Pinpoint the cell where the given text exists, returning its [X, Y] midpoint coordinate. 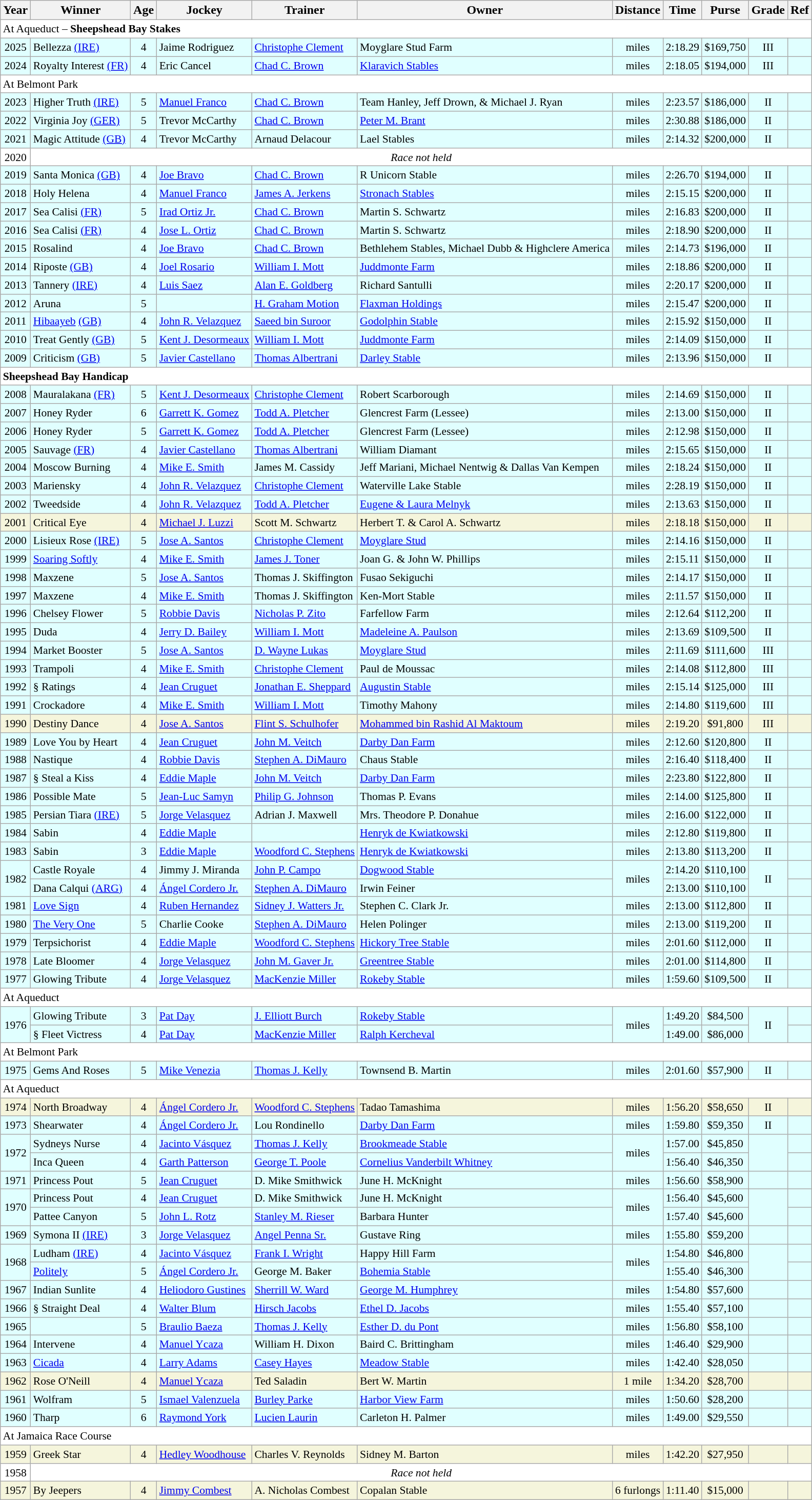
Persian Tiara (IRE) [81, 815]
§ Fleet Victress [81, 1034]
1988 [15, 760]
Sidney M. Barton [485, 1454]
Adrian J. Maxwell [304, 815]
2:18.90 [683, 230]
2:12.80 [683, 833]
2004 [15, 468]
2:23.80 [683, 778]
Timothy Mahony [485, 705]
Royalty Interest (FR) [81, 66]
2002 [15, 504]
Ralph Kercheval [485, 1034]
$59,200 [725, 1235]
$28,050 [725, 1363]
2:14.00 [683, 796]
Gems And Roses [81, 1070]
1989 [15, 742]
Waterville Lake Stable [485, 486]
North Broadway [81, 1107]
Wolfram [81, 1399]
Mrs. Theodore P. Donahue [485, 815]
James M. Cassidy [304, 468]
2:14.08 [683, 669]
Tadao Tamashima [485, 1107]
Purse [725, 10]
2:15.11 [683, 559]
Rose O'Neill [81, 1381]
2019 [15, 175]
1996 [15, 614]
1957 [15, 1491]
Jose L. Ortiz [205, 230]
§ Steal a Kiss [81, 778]
William H. Dixon [304, 1345]
2000 [15, 541]
1975 [15, 1070]
2012 [15, 303]
1993 [15, 669]
Jerry D. Bailey [205, 632]
1983 [15, 851]
John M. Gaver Jr. [304, 961]
1 mile [638, 1381]
Market Booster [81, 650]
Jonathan E. Sheppard [304, 687]
Ken-Mort Stable [485, 595]
2:18.29 [683, 47]
George T. Poole [304, 1162]
Tharp [81, 1417]
George M. Humphrey [485, 1290]
2:23.57 [683, 102]
By Jeepers [81, 1491]
2022 [15, 121]
1968 [15, 1263]
Bethlehem Stables, Michael Dubb & Highclere America [485, 248]
2:12.60 [683, 742]
Herbert T. & Carol A. Schwartz [485, 523]
Hibaayeb (GB) [81, 322]
Mariensky [81, 486]
1:59.60 [683, 979]
1:46.40 [683, 1345]
1973 [15, 1125]
6 furlongs [638, 1491]
Jaime Rodriguez [205, 47]
Sidney J. Watters Jr. [304, 906]
2:15.15 [683, 193]
Philip G. Johnson [304, 796]
Hirsch Jacobs [304, 1308]
$169,750 [725, 47]
Baird C. Brittingham [485, 1345]
$27,950 [725, 1454]
$112,000 [725, 943]
1974 [15, 1107]
2:11.69 [683, 650]
1:50.60 [683, 1399]
2:12.98 [683, 431]
$113,200 [725, 851]
Destiny Dance [81, 724]
George M. Baker [304, 1271]
2:30.88 [683, 121]
$28,200 [725, 1399]
Trainer [304, 10]
Ismael Valenzuela [205, 1399]
1:42.40 [683, 1363]
Klaravich Stables [485, 66]
$119,200 [725, 924]
Cornelius Vanderbilt Whitney [485, 1162]
Ruben Hernandez [205, 906]
Tweedside [81, 504]
1958 [15, 1472]
Age [144, 10]
At Jamaica Race Course [406, 1436]
2:18.05 [683, 66]
1:56.20 [683, 1107]
1976 [15, 1025]
Criticism (GB) [81, 358]
Flint S. Schulhofer [304, 724]
Owner [485, 10]
Scott M. Schwartz [304, 523]
2010 [15, 339]
R Unicorn Stable [485, 175]
1:11.40 [683, 1491]
Distance [638, 10]
$29,900 [725, 1345]
$112,200 [725, 614]
Grade [768, 10]
2018 [15, 193]
Angel Penna Sr. [304, 1235]
Dana Calqui (ARG) [81, 888]
Madeleine A. Paulson [485, 632]
John P. Campo [304, 870]
1:57.40 [683, 1216]
$46,350 [725, 1162]
Chelsey Flower [81, 614]
Peter M. Brant [485, 121]
2:19.20 [683, 724]
1959 [15, 1454]
Meadow Stable [485, 1363]
Gustave Ring [485, 1235]
Crockadore [81, 705]
Jockey [205, 10]
2001 [15, 523]
Jimmy Combest [205, 1491]
Virginia Joy (GER) [81, 121]
$196,000 [725, 248]
2:13.80 [683, 851]
Duda [81, 632]
Jean-Luc Samyn [205, 796]
2:12.64 [683, 614]
Flaxman Holdings [485, 303]
2020 [15, 157]
Late Bloomer [81, 961]
1:34.20 [683, 1381]
Saeed bin Suroor [304, 322]
Rosalind [81, 248]
1965 [15, 1326]
1979 [15, 943]
James J. Toner [304, 559]
William Diamant [485, 449]
1995 [15, 632]
Sheepshead Bay Handicap [406, 376]
2:20.17 [683, 285]
Tannery (IRE) [81, 285]
1:59.80 [683, 1125]
Mohammed bin Rashid Al Maktoum [485, 724]
2:18.18 [683, 523]
Possible Mate [81, 796]
Hickory Tree Stable [485, 943]
Townsend B. Martin [485, 1070]
1961 [15, 1399]
Cicada [81, 1363]
$111,600 [725, 650]
Happy Hill Farm [485, 1253]
$86,000 [725, 1034]
Critical Eye [81, 523]
1:49.20 [683, 1016]
Greek Star [81, 1454]
Garth Patterson [205, 1162]
Love Sign [81, 906]
1986 [15, 796]
Lisieux Rose (IRE) [81, 541]
1962 [15, 1381]
$122,000 [725, 815]
Nastique [81, 760]
2:15.92 [683, 322]
$15,000 [725, 1491]
$29,550 [725, 1417]
1969 [15, 1235]
Jimmy J. Miranda [205, 870]
2:14.69 [683, 394]
1:56.80 [683, 1326]
Love You by Heart [81, 742]
Copalan Stable [485, 1491]
Mauralakana (FR) [81, 394]
Politely [81, 1271]
2:13.63 [683, 504]
Irad Ortiz Jr. [205, 212]
Casey Hayes [304, 1363]
Robert Scarborough [485, 394]
Paul de Moussac [485, 669]
2:18.86 [683, 267]
1980 [15, 924]
2011 [15, 322]
Barbara Hunter [485, 1216]
1:57.00 [683, 1144]
Trampoli [81, 669]
2:26.70 [683, 175]
2006 [15, 431]
Raymond York [205, 1417]
2008 [15, 394]
Greentree Stable [485, 961]
§ Straight Deal [81, 1308]
2024 [15, 66]
$125,800 [725, 796]
Larry Adams [205, 1363]
2:14.32 [683, 139]
$28,700 [725, 1381]
Alan E. Goldberg [304, 285]
Sydneys Nurse [81, 1144]
Lael Stables [485, 139]
Richard Santulli [485, 285]
Heliodoro Gustines [205, 1290]
1992 [15, 687]
2:16.00 [683, 815]
Shearwater [81, 1125]
Aruna [81, 303]
$125,000 [725, 687]
1997 [15, 595]
Time [683, 10]
2014 [15, 267]
2:01.00 [683, 961]
Mike Venezia [205, 1070]
Hedley Woodhouse [205, 1454]
1981 [15, 906]
2:18.24 [683, 468]
2003 [15, 486]
Terpsichorist [81, 943]
$114,800 [725, 961]
$122,800 [725, 778]
Joan G. & John W. Phillips [485, 559]
Lucien Laurin [304, 1417]
1999 [15, 559]
Esther D. du Pont [485, 1326]
Sauvage (FR) [81, 449]
Brookmeade Stable [485, 1144]
Jeff Mariani, Michael Nentwig & Dallas Van Kempen [485, 468]
Moyglare Stud Farm [485, 47]
Burley Parke [304, 1399]
$45,850 [725, 1144]
$57,100 [725, 1308]
$57,900 [725, 1070]
2:13.96 [683, 358]
Carleton H. Palmer [485, 1417]
Holy Helena [81, 193]
1985 [15, 815]
At Aqueduct – Sheepshead Bay Stakes [406, 29]
$58,650 [725, 1107]
2:28.19 [683, 486]
2:14.09 [683, 339]
Bert W. Martin [485, 1381]
Bellezza (IRE) [81, 47]
Darley Stable [485, 358]
Ethel D. Jacobs [485, 1308]
2:13.69 [683, 632]
1972 [15, 1153]
H. Graham Motion [304, 303]
1963 [15, 1363]
Charles V. Reynolds [304, 1454]
Lou Rondinello [304, 1125]
Irwin Feiner [485, 888]
1966 [15, 1308]
Luis Saez [205, 285]
J. Elliott Burch [304, 1016]
Castle Royale [81, 870]
Treat Gently (GB) [81, 339]
Helen Polinger [485, 924]
2:14.16 [683, 541]
1984 [15, 833]
Indian Sunlite [81, 1290]
Farfellow Farm [485, 614]
Sherrill W. Ward [304, 1290]
Eric Cancel [205, 66]
2:15.65 [683, 449]
1960 [15, 1417]
Symona II (IRE) [81, 1235]
$58,100 [725, 1326]
$119,600 [725, 705]
1990 [15, 724]
2:14.17 [683, 577]
The Very One [81, 924]
2:14.73 [683, 248]
Thomas P. Evans [485, 796]
2:16.83 [683, 212]
Chaus Stable [485, 760]
Santa Monica (GB) [81, 175]
2017 [15, 212]
1:56.60 [683, 1180]
Arnaud Delacour [304, 139]
1970 [15, 1207]
James A. Jerkens [304, 193]
Frank I. Wright [304, 1253]
Walter Blum [205, 1308]
$119,800 [725, 833]
Higher Truth (IRE) [81, 102]
Ted Saladin [304, 1381]
Augustin Stable [485, 687]
$118,400 [725, 760]
Riposte (GB) [81, 267]
Ludham (IRE) [81, 1253]
2007 [15, 413]
1987 [15, 778]
Stephen C. Clark Jr. [485, 906]
2016 [15, 230]
Pattee Canyon [81, 1216]
$46,800 [725, 1253]
2:15.47 [683, 303]
2:11.57 [683, 595]
Inca Queen [81, 1162]
1:55.80 [683, 1235]
Harbor View Farm [485, 1399]
Fusao Sekiguchi [485, 577]
Stanley M. Rieser [304, 1216]
§ Ratings [81, 687]
A. Nicholas Combest [304, 1491]
Joel Rosario [205, 267]
2015 [15, 248]
2023 [15, 102]
Moscow Burning [81, 468]
Intervene [81, 1345]
2005 [15, 449]
1:42.20 [683, 1454]
2:16.40 [683, 760]
2:14.80 [683, 705]
Godolphin Stable [485, 322]
Bohemia Stable [485, 1271]
1998 [15, 577]
1991 [15, 705]
Eugene & Laura Melnyk [485, 504]
2013 [15, 285]
D. Wayne Lukas [304, 650]
Braulio Baeza [205, 1326]
$46,300 [725, 1271]
$91,800 [725, 724]
1994 [15, 650]
2021 [15, 139]
$120,800 [725, 742]
1978 [15, 961]
1971 [15, 1180]
1977 [15, 979]
Charlie Cooke [205, 924]
2025 [15, 47]
$59,350 [725, 1125]
2:15.14 [683, 687]
Year [15, 10]
Stronach Stables [485, 193]
Soaring Softly [81, 559]
$58,900 [725, 1180]
1964 [15, 1345]
Magic Attitude (GB) [81, 139]
Michael J. Luzzi [205, 523]
Winner [81, 10]
$84,500 [725, 1016]
2:14.20 [683, 870]
Ref [800, 10]
1982 [15, 879]
$57,600 [725, 1290]
2009 [15, 358]
John L. Rotz [205, 1216]
1967 [15, 1290]
Dogwood Stable [485, 870]
Team Hanley, Jeff Drown, & Michael J. Ryan [485, 102]
Nicholas P. Zito [304, 614]
